Pinpoint the cell where the given text exists, returning its [x, y] midpoint coordinate. 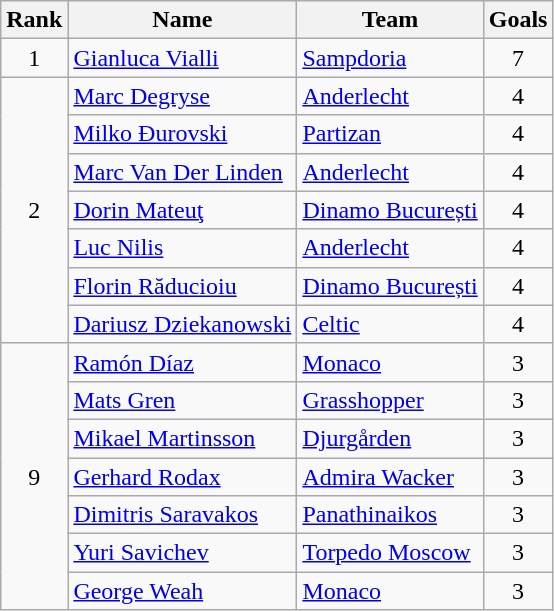
7 [518, 58]
Team [390, 20]
1 [34, 58]
Goals [518, 20]
Celtic [390, 324]
Rank [34, 20]
Florin Răducioiu [182, 286]
2 [34, 210]
9 [34, 476]
Milko Đurovski [182, 134]
Panathinaikos [390, 515]
Yuri Savichev [182, 553]
Djurgården [390, 438]
Admira Wacker [390, 477]
Mikael Martinsson [182, 438]
George Weah [182, 591]
Luc Nilis [182, 248]
Sampdoria [390, 58]
Dorin Mateuţ [182, 210]
Mats Gren [182, 400]
Ramón Díaz [182, 362]
Name [182, 20]
Dimitris Saravakos [182, 515]
Marc Degryse [182, 96]
Grasshopper [390, 400]
Dariusz Dziekanowski [182, 324]
Torpedo Moscow [390, 553]
Partizan [390, 134]
Gerhard Rodax [182, 477]
Gianluca Vialli [182, 58]
Marc Van Der Linden [182, 172]
